Search for the cell housing the specified text and yield its (x, y) center coordinate. 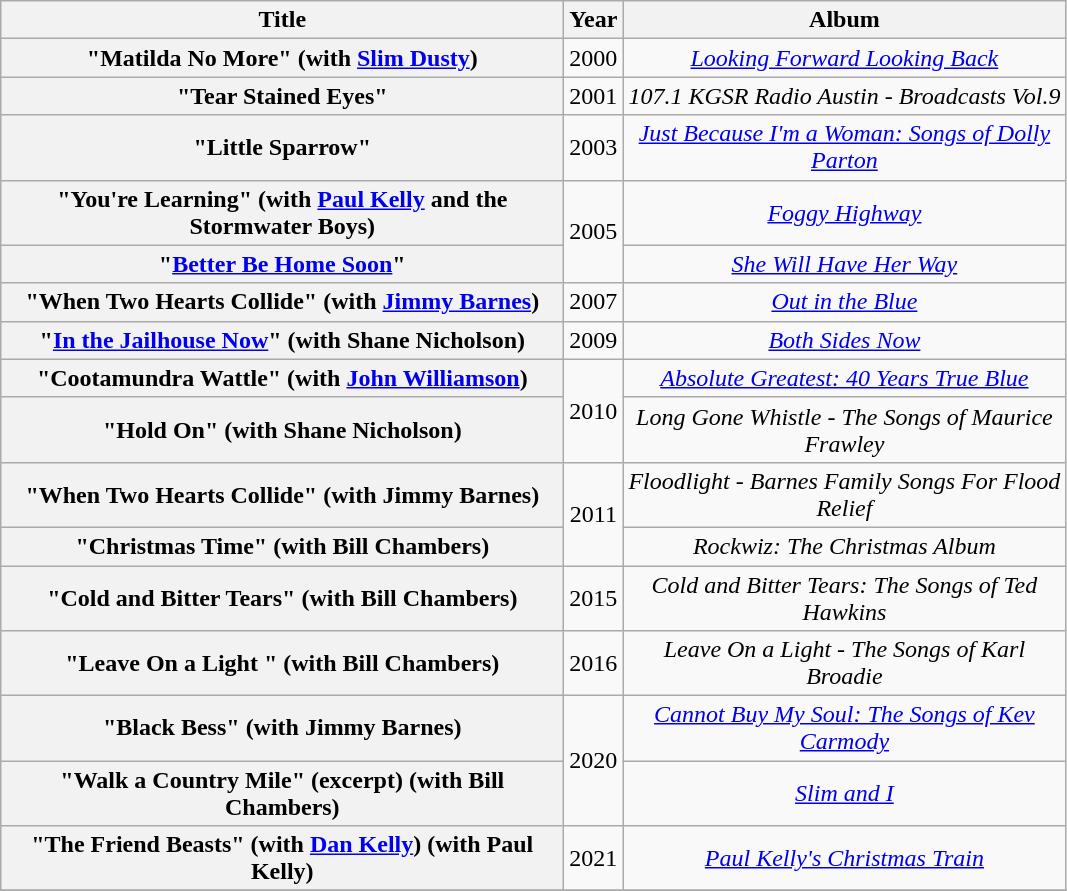
"Walk a Country Mile" (excerpt) (with Bill Chambers) (282, 794)
Foggy Highway (844, 212)
2000 (594, 58)
Looking Forward Looking Back (844, 58)
2020 (594, 761)
Both Sides Now (844, 340)
2011 (594, 514)
"Cold and Bitter Tears" (with Bill Chambers) (282, 598)
"In the Jailhouse Now" (with Shane Nicholson) (282, 340)
Year (594, 20)
Leave On a Light - The Songs of Karl Broadie (844, 664)
"Hold On" (with Shane Nicholson) (282, 430)
107.1 KGSR Radio Austin - Broadcasts Vol.9 (844, 96)
"You're Learning" (with Paul Kelly and the Stormwater Boys) (282, 212)
Just Because I'm a Woman: Songs of Dolly Parton (844, 148)
She Will Have Her Way (844, 264)
2015 (594, 598)
2009 (594, 340)
2016 (594, 664)
"Little Sparrow" (282, 148)
2007 (594, 302)
Album (844, 20)
"Cootamundra Wattle" (with John Williamson) (282, 378)
2001 (594, 96)
Title (282, 20)
"Leave On a Light " (with Bill Chambers) (282, 664)
Out in the Blue (844, 302)
Rockwiz: The Christmas Album (844, 546)
"Tear Stained Eyes" (282, 96)
Long Gone Whistle - The Songs of Maurice Frawley (844, 430)
Paul Kelly's Christmas Train (844, 858)
Cold and Bitter Tears: The Songs of Ted Hawkins (844, 598)
2003 (594, 148)
"Black Bess" (with Jimmy Barnes) (282, 728)
Cannot Buy My Soul: The Songs of Kev Carmody (844, 728)
Absolute Greatest: 40 Years True Blue (844, 378)
"Better Be Home Soon" (282, 264)
2010 (594, 410)
"The Friend Beasts" (with Dan Kelly) (with Paul Kelly) (282, 858)
Floodlight - Barnes Family Songs For Flood Relief (844, 494)
"Christmas Time" (with Bill Chambers) (282, 546)
Slim and I (844, 794)
"Matilda No More" (with Slim Dusty) (282, 58)
2021 (594, 858)
2005 (594, 232)
